Determine the (x, y) coordinate at the center of the cell enclosing the given text.  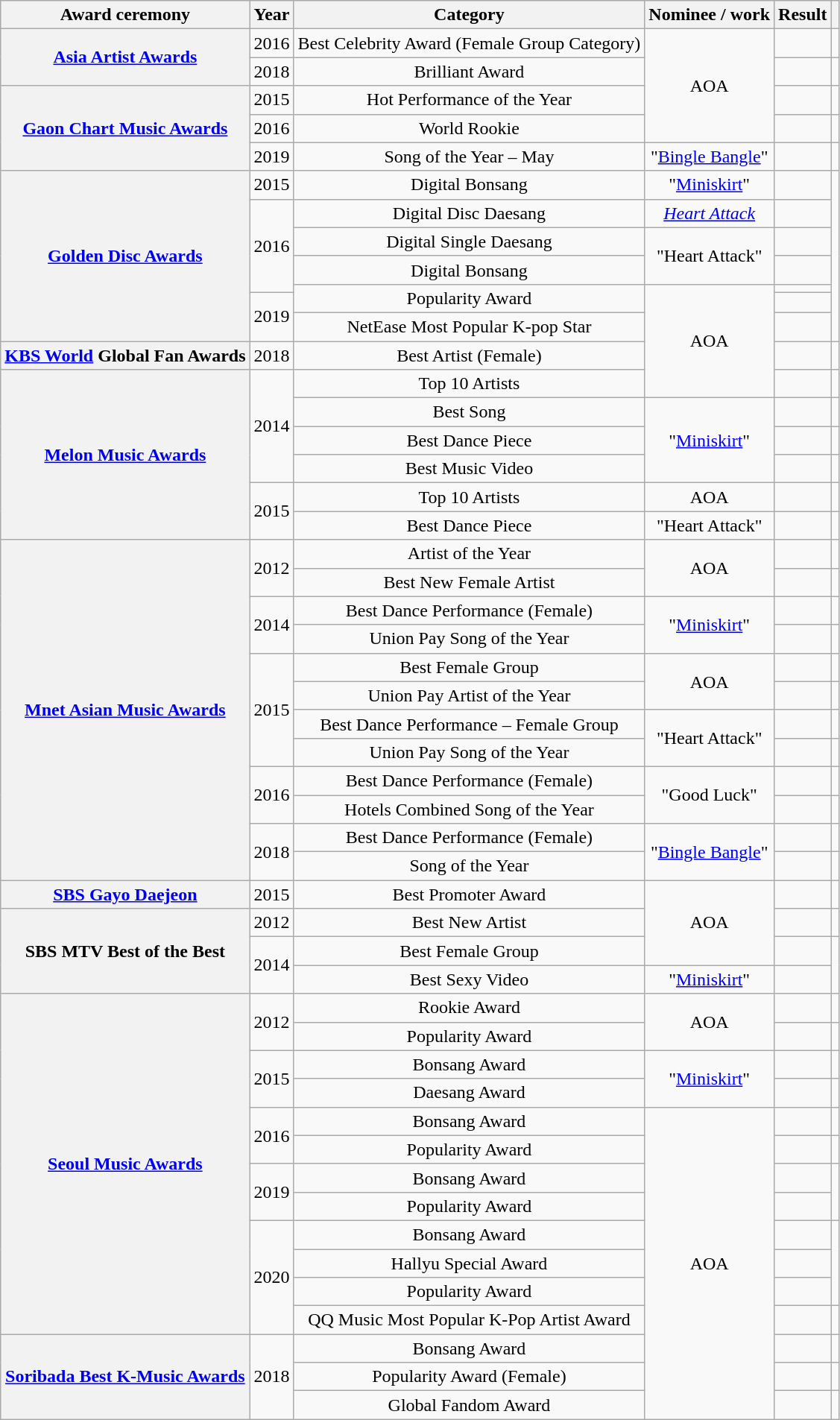
Rookie Award (470, 1008)
Hotels Combined Song of the Year (470, 809)
SBS Gayo Daejeon (125, 894)
Best New Female Artist (470, 582)
Brilliant Award (470, 72)
Best Song (470, 412)
World Rookie (470, 128)
2020 (271, 1277)
SBS MTV Best of the Best (125, 951)
Best Dance Performance – Female Group (470, 724)
Category (470, 15)
Best Music Video (470, 469)
Digital Disc Daesang (470, 213)
Digital Single Daesang (470, 242)
Hot Performance of the Year (470, 100)
Hallyu Special Award (470, 1263)
Best Artist (Female) (470, 356)
Nominee / work (710, 15)
QQ Music Most Popular K-Pop Artist Award (470, 1320)
Union Pay Artist of the Year (470, 695)
Soribada Best K-Music Awards (125, 1377)
"Good Luck" (710, 795)
Best Promoter Award (470, 894)
Popularity Award (Female) (470, 1377)
Golden Disc Awards (125, 256)
Song of the Year (470, 866)
Heart Attack (710, 213)
Artist of the Year (470, 554)
Melon Music Awards (125, 455)
Best Sexy Video (470, 979)
Daesang Award (470, 1093)
Best Celebrity Award (Female Group Category) (470, 43)
Gaon Chart Music Awards (125, 128)
Result (803, 15)
NetEase Most Popular K-pop Star (470, 326)
Asia Artist Awards (125, 57)
Song of the Year – May (470, 157)
Seoul Music Awards (125, 1164)
Year (271, 15)
Best New Artist (470, 923)
Mnet Asian Music Awards (125, 710)
Global Fandom Award (470, 1405)
KBS World Global Fan Awards (125, 356)
Award ceremony (125, 15)
